Detect which cell encompasses the target text, then output its (X, Y) center coordinate. 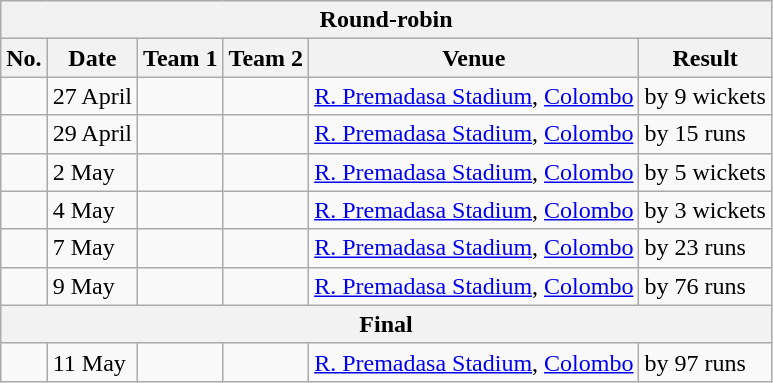
Round-robin (386, 20)
by 3 wickets (705, 210)
Result (705, 58)
by 5 wickets (705, 172)
2 May (92, 172)
27 April (92, 96)
11 May (92, 362)
Date (92, 58)
by 97 runs (705, 362)
by 76 runs (705, 286)
29 April (92, 134)
by 9 wickets (705, 96)
4 May (92, 210)
by 15 runs (705, 134)
7 May (92, 248)
9 May (92, 286)
No. (24, 58)
Venue (474, 58)
Final (386, 324)
by 23 runs (705, 248)
Team 2 (266, 58)
Team 1 (181, 58)
